Determine the (X, Y) coordinate at the center of the cell enclosing the given text.  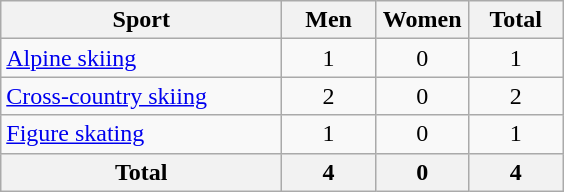
Cross-country skiing (142, 96)
Men (329, 20)
Figure skating (142, 134)
Alpine skiing (142, 58)
Sport (142, 20)
Women (422, 20)
